Identify which cell holds the provided text, then report its (x, y) central coordinate. 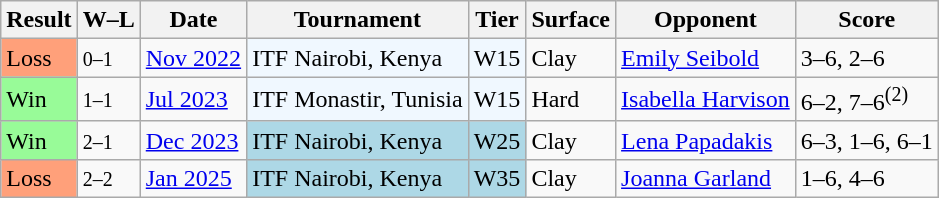
2–2 (108, 178)
Opponent (706, 20)
W–L (108, 20)
Isabella Harvison (706, 100)
1–1 (108, 100)
Hard (571, 100)
Score (866, 20)
Jan 2025 (193, 178)
6–3, 1–6, 6–1 (866, 140)
Date (193, 20)
Result (39, 20)
W35 (497, 178)
Emily Seibold (706, 58)
Tier (497, 20)
1–6, 4–6 (866, 178)
2–1 (108, 140)
Joanna Garland (706, 178)
6–2, 7–6(2) (866, 100)
Lena Papadakis (706, 140)
3–6, 2–6 (866, 58)
Surface (571, 20)
W25 (497, 140)
Jul 2023 (193, 100)
Tournament (358, 20)
ITF Monastir, Tunisia (358, 100)
Dec 2023 (193, 140)
0–1 (108, 58)
Nov 2022 (193, 58)
